Find where the given text appears and provide that cell's center as (x, y) coordinate. 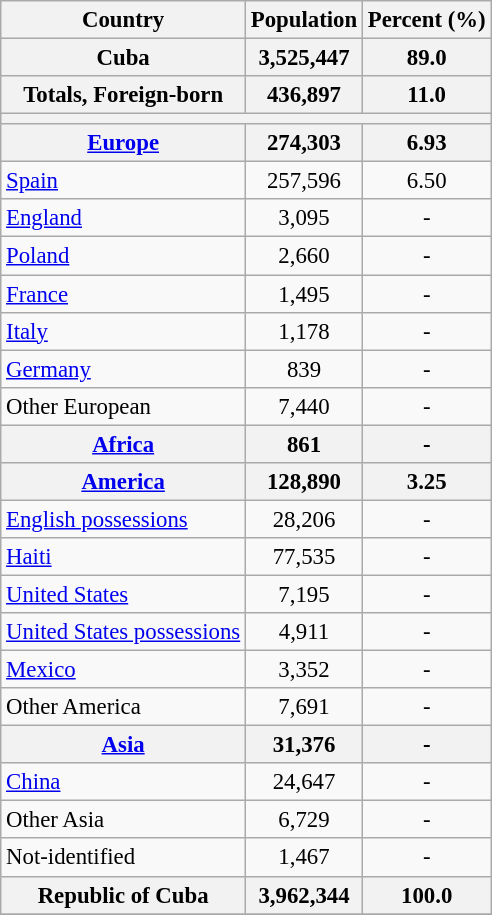
2,660 (304, 256)
77,535 (304, 557)
Asia (124, 745)
6,729 (304, 820)
Germany (124, 369)
Percent (%) (426, 20)
France (124, 294)
Europe (124, 143)
Population (304, 20)
128,890 (304, 482)
861 (304, 444)
Africa (124, 444)
7,440 (304, 406)
3,095 (304, 219)
Poland (124, 256)
11.0 (426, 95)
4,911 (304, 632)
436,897 (304, 95)
839 (304, 369)
Other America (124, 707)
Other European (124, 406)
English possessions (124, 519)
3,962,344 (304, 895)
Republic of Cuba (124, 895)
Other Asia (124, 820)
Not-identified (124, 858)
3,525,447 (304, 58)
Spain (124, 181)
1,178 (304, 331)
274,303 (304, 143)
24,647 (304, 782)
Italy (124, 331)
89.0 (426, 58)
28,206 (304, 519)
3.25 (426, 482)
7,691 (304, 707)
1,495 (304, 294)
England (124, 219)
United States (124, 594)
3,352 (304, 670)
United States possessions (124, 632)
100.0 (426, 895)
7,195 (304, 594)
257,596 (304, 181)
Haiti (124, 557)
6.93 (426, 143)
31,376 (304, 745)
America (124, 482)
1,467 (304, 858)
Totals, Foreign-born (124, 95)
Country (124, 20)
Mexico (124, 670)
6.50 (426, 181)
China (124, 782)
Cuba (124, 58)
